Scan for the cell matching the given text and deliver its (x, y) coordinate at center. 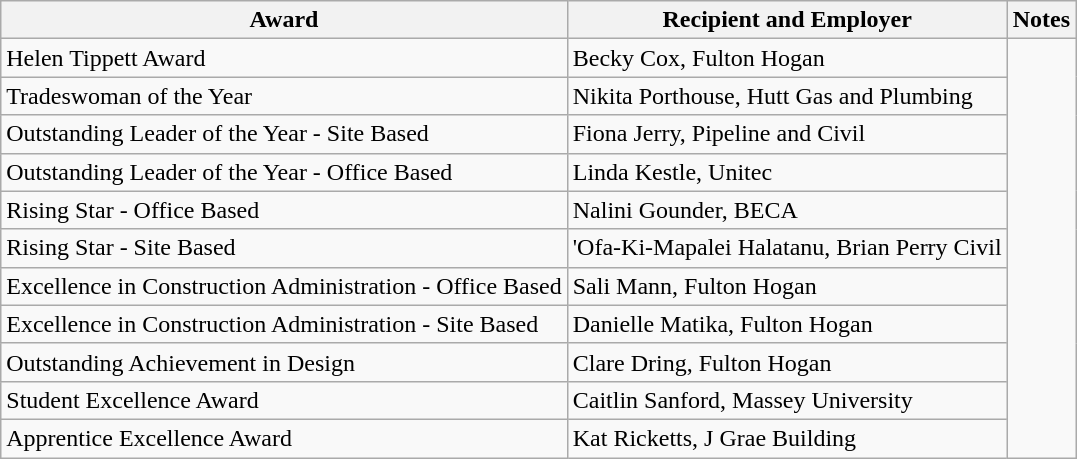
Helen Tippett Award (284, 58)
Outstanding Achievement in Design (284, 362)
Outstanding Leader of the Year - Office Based (284, 172)
Nikita Porthouse, Hutt Gas and Plumbing (787, 96)
Award (284, 20)
Linda Kestle, Unitec (787, 172)
Recipient and Employer (787, 20)
Fiona Jerry, Pipeline and Civil (787, 134)
Danielle Matika, Fulton Hogan (787, 324)
Caitlin Sanford, Massey University (787, 400)
Excellence in Construction Administration - Site Based (284, 324)
Rising Star - Site Based (284, 248)
Student Excellence Award (284, 400)
Nalini Gounder, BECA (787, 210)
Kat Ricketts, J Grae Building (787, 438)
Outstanding Leader of the Year - Site Based (284, 134)
'Ofa-Ki-Mapalei Halatanu, Brian Perry Civil (787, 248)
Sali Mann, Fulton Hogan (787, 286)
Excellence in Construction Administration - Office Based (284, 286)
Becky Cox, Fulton Hogan (787, 58)
Clare Dring, Fulton Hogan (787, 362)
Tradeswoman of the Year (284, 96)
Apprentice Excellence Award (284, 438)
Notes (1041, 20)
Rising Star - Office Based (284, 210)
